Determine the (X, Y) coordinate at the center of the cell enclosing the given text.  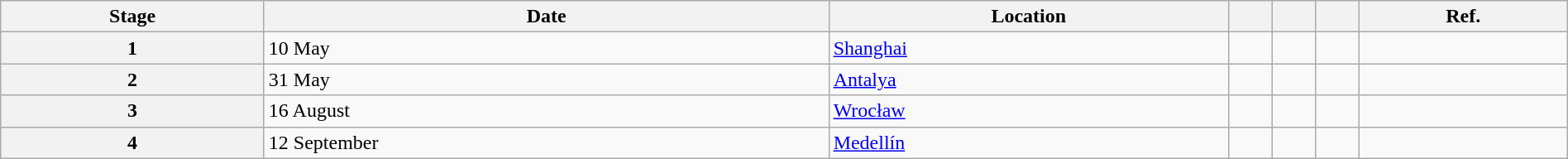
12 September (546, 142)
1 (132, 48)
Wrocław (1029, 111)
Medellín (1029, 142)
31 May (546, 79)
Shanghai (1029, 48)
Stage (132, 17)
3 (132, 111)
2 (132, 79)
Date (546, 17)
Location (1029, 17)
10 May (546, 48)
Ref. (1463, 17)
16 August (546, 111)
Antalya (1029, 79)
4 (132, 142)
